Scan for the cell matching the given text and deliver its (X, Y) coordinate at center. 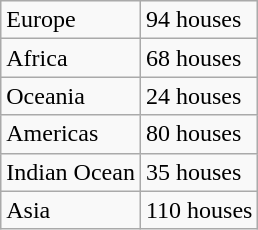
Indian Ocean (71, 172)
Americas (71, 134)
Europe (71, 20)
80 houses (199, 134)
24 houses (199, 96)
35 houses (199, 172)
Africa (71, 58)
Oceania (71, 96)
110 houses (199, 210)
94 houses (199, 20)
Asia (71, 210)
68 houses (199, 58)
